From the cell containing the given text, extract its center point as (x, y) coordinate. 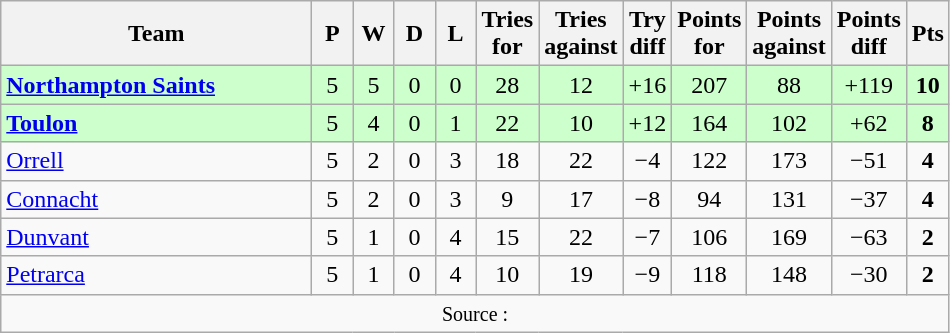
+12 (648, 123)
94 (710, 199)
Points diff (868, 34)
15 (508, 237)
Petrarca (156, 275)
17 (581, 199)
122 (710, 161)
−30 (868, 275)
−63 (868, 237)
18 (508, 161)
−7 (648, 237)
Source : (476, 313)
+16 (648, 85)
102 (789, 123)
−37 (868, 199)
Try diff (648, 34)
Connacht (156, 199)
19 (581, 275)
8 (928, 123)
9 (508, 199)
Pts (928, 34)
P (332, 34)
−8 (648, 199)
Dunvant (156, 237)
Tries for (508, 34)
88 (789, 85)
Northampton Saints (156, 85)
148 (789, 275)
12 (581, 85)
Orrell (156, 161)
Tries against (581, 34)
169 (789, 237)
Toulon (156, 123)
−9 (648, 275)
173 (789, 161)
131 (789, 199)
207 (710, 85)
+62 (868, 123)
106 (710, 237)
Team (156, 34)
D (414, 34)
Points for (710, 34)
28 (508, 85)
164 (710, 123)
+119 (868, 85)
W (374, 34)
−4 (648, 161)
Points against (789, 34)
−51 (868, 161)
L (456, 34)
118 (710, 275)
